Identify which cell holds the provided text, then report its [x, y] central coordinate. 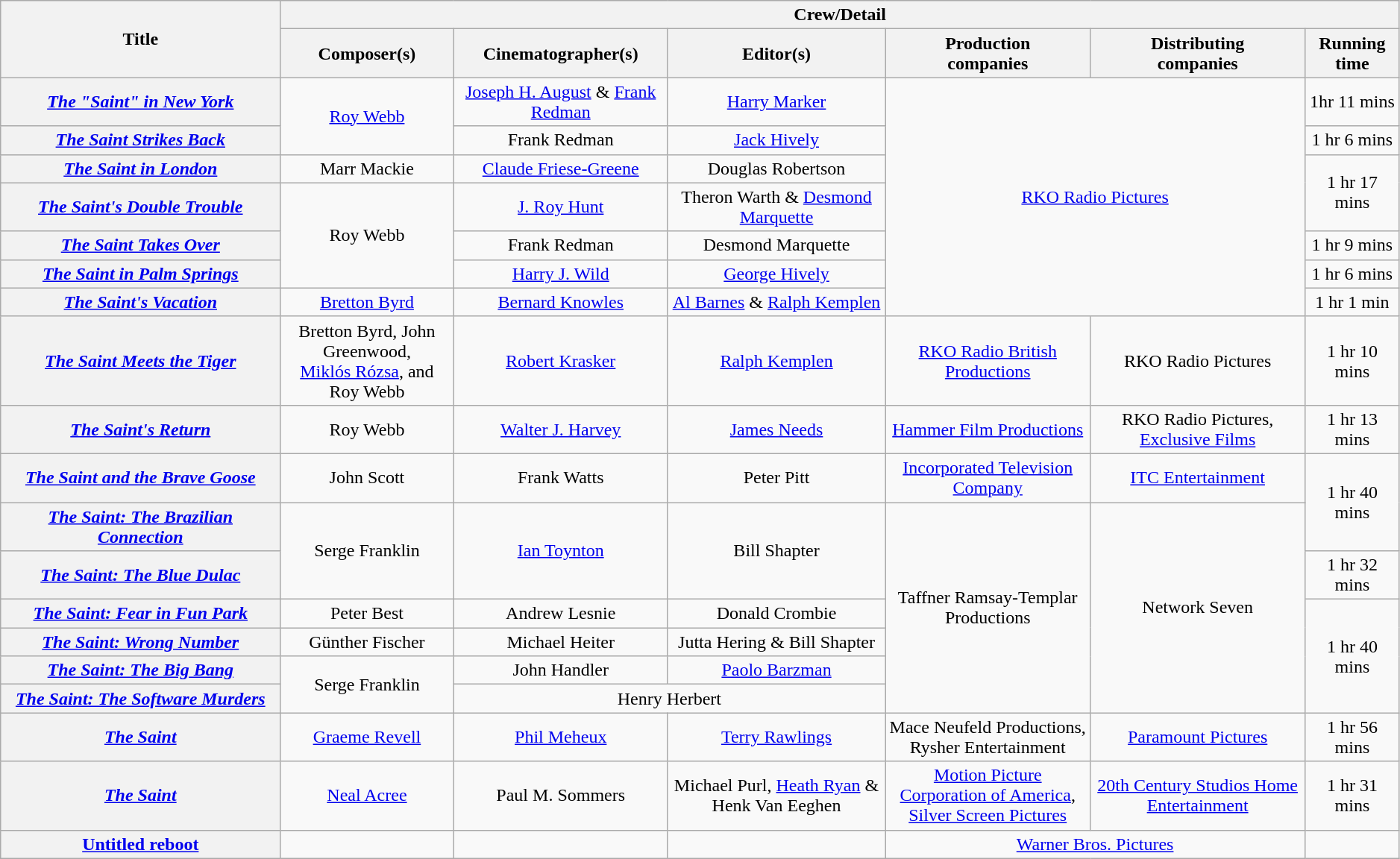
Paramount Pictures [1198, 737]
1 hr 31 mins [1352, 796]
Henry Herbert [670, 699]
Running time [1352, 54]
Desmond Marquette [776, 245]
Harry Marker [776, 101]
The Saint's Double Trouble [140, 207]
James Needs [776, 429]
The Saint: Wrong Number [140, 642]
Distributing companies [1198, 54]
The Saint Takes Over [140, 245]
Ralph Kemplen [776, 361]
20th Century Studios Home Entertainment [1198, 796]
Crew/Detail [840, 15]
Andrew Lesnie [561, 614]
1 hr 32 mins [1352, 576]
Title [140, 39]
Phil Meheux [561, 737]
The Saint in London [140, 169]
1 hr 56 mins [1352, 737]
Hammer Film Productions [988, 429]
Ian Toynton [561, 551]
Composer(s) [367, 54]
Bernard Knowles [561, 302]
Paul M. Sommers [561, 796]
1 hr 9 mins [1352, 245]
Terry Rawlings [776, 737]
The "Saint" in New York [140, 101]
The Saint's Return [140, 429]
Robert Krasker [561, 361]
1 hr 17 mins [1352, 192]
Cinematographer(s) [561, 54]
Bill Shapter [776, 551]
Incorporated Television Company [988, 477]
The Saint: The Software Murders [140, 699]
Douglas Robertson [776, 169]
Bretton Byrd [367, 302]
1 hr 10 mins [1352, 361]
Network Seven [1198, 608]
1 hr 1 min [1352, 302]
1 hr 13 mins [1352, 429]
Walter J. Harvey [561, 429]
Joseph H. August & Frank Redman [561, 101]
Donald Crombie [776, 614]
RKO Radio Pictures, Exclusive Films [1198, 429]
Marr Mackie [367, 169]
The Saint: Fear in Fun Park [140, 614]
George Hively [776, 274]
Graeme Revell [367, 737]
Jutta Hering & Bill Shapter [776, 642]
Editor(s) [776, 54]
Mace Neufeld Productions, Rysher Entertainment [988, 737]
Michael Heiter [561, 642]
Michael Purl, Heath Ryan & Henk Van Eeghen [776, 796]
Jack Hively [776, 140]
Frank Watts [561, 477]
Theron Warth & Desmond Marquette [776, 207]
Motion Picture Corporation of America, Silver Screen Pictures [988, 796]
The Saint: The Blue Dulac [140, 576]
J. Roy Hunt [561, 207]
Untitled reboot [140, 844]
John Handler [561, 670]
John Scott [367, 477]
The Saint and the Brave Goose [140, 477]
Günther Fischer [367, 642]
Peter Pitt [776, 477]
The Saint Meets the Tiger [140, 361]
Paolo Barzman [776, 670]
Neal Acree [367, 796]
Warner Bros. Pictures [1095, 844]
The Saint: The Brazilian Connection [140, 526]
Peter Best [367, 614]
Al Barnes & Ralph Kemplen [776, 302]
The Saint Strikes Back [140, 140]
The Saint in Palm Springs [140, 274]
1hr 11 mins [1352, 101]
Production companies [988, 54]
The Saint's Vacation [140, 302]
Bretton Byrd, John Greenwood, Miklós Rózsa, and Roy Webb [367, 361]
Claude Friese-Greene [561, 169]
Taffner Ramsay-Templar Productions [988, 608]
RKO Radio British Productions [988, 361]
ITC Entertainment [1198, 477]
Harry J. Wild [561, 274]
The Saint: The Big Bang [140, 670]
